Locate the cell with the specified text and output its (x, y) center coordinate. 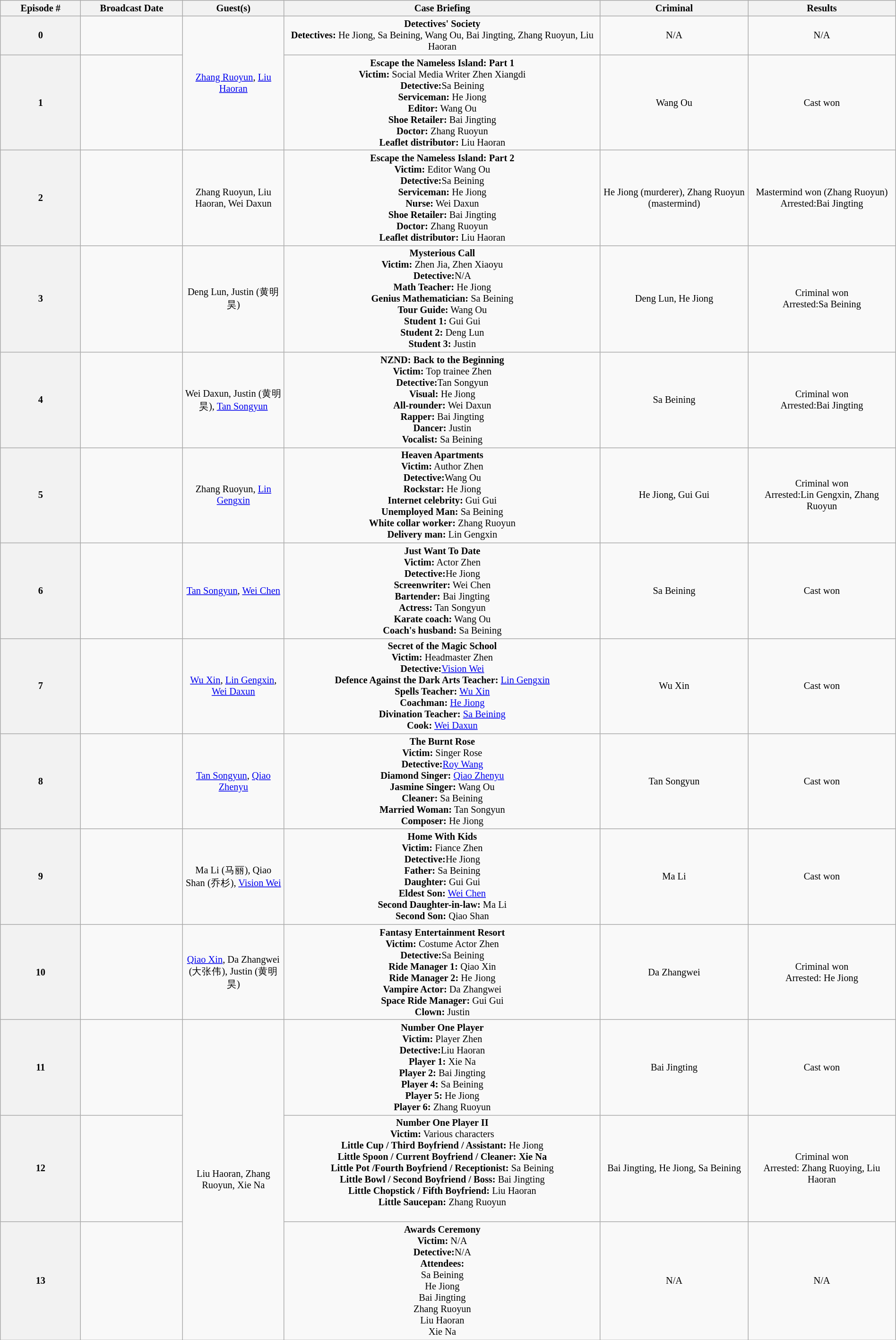
4 (41, 400)
Deng Lun, He Jiong (674, 299)
2 (41, 198)
Criminal wonArrested: Zhang Ruoying, Liu Haoran (822, 1168)
Bai Jingting (674, 1067)
6 (41, 591)
He Jiong, Gui Gui (674, 495)
Deng Lun, Justin (黄明昊) (233, 299)
Case Briefing (442, 8)
8 (41, 781)
10 (41, 972)
Tan Songyun, Wei Chen (233, 591)
Ma Li (674, 877)
Zhang Ruoyun, Lin Gengxin (233, 495)
Criminal (674, 8)
3 (41, 299)
Bai Jingting, He Jiong, Sa Beining (674, 1168)
Tan Songyun, Qiao Zhenyu (233, 781)
0 (41, 35)
He Jiong (murderer), Zhang Ruoyun (mastermind) (674, 198)
Guest(s) (233, 8)
Criminal wonArrested: He Jiong (822, 972)
5 (41, 495)
1 (41, 103)
Criminal wonArrested:Lin Gengxin, Zhang Ruoyun (822, 495)
Broadcast Date (131, 8)
12 (41, 1168)
Criminal wonArrested:Bai Jingting (822, 400)
Liu Haoran, Zhang Ruoyun, Xie Na (233, 1179)
Wu Xin, Lin Gengxin, Wei Daxun (233, 686)
Da Zhangwei (674, 972)
11 (41, 1067)
Criminal wonArrested:Sa Beining (822, 299)
Ma Li (马丽), Qiao Shan (乔杉), Vision Wei (233, 877)
9 (41, 877)
7 (41, 686)
Mastermind won (Zhang Ruoyun)Arrested:Bai Jingting (822, 198)
Wei Daxun, Justin (黄明昊), Tan Songyun (233, 400)
Zhang Ruoyun, Liu Haoran, Wei Daxun (233, 198)
Results (822, 8)
Qiao Xin, Da Zhangwei (大张伟), Justin (黄明昊) (233, 972)
Awards CeremonyVictim: N/ADetective:N/AAttendees:Sa BeiningHe JiongBai JingtingZhang RuoyunLiu HaoranXie Na (442, 1281)
13 (41, 1281)
Wu Xin (674, 686)
Detectives' SocietyDetectives: He Jiong, Sa Beining, Wang Ou, Bai Jingting, Zhang Ruoyun, Liu Haoran (442, 35)
Tan Songyun (674, 781)
Episode # (41, 8)
Zhang Ruoyun, Liu Haoran (233, 83)
Wang Ou (674, 103)
